Find where the given text appears and provide that cell's center as [x, y] coordinate. 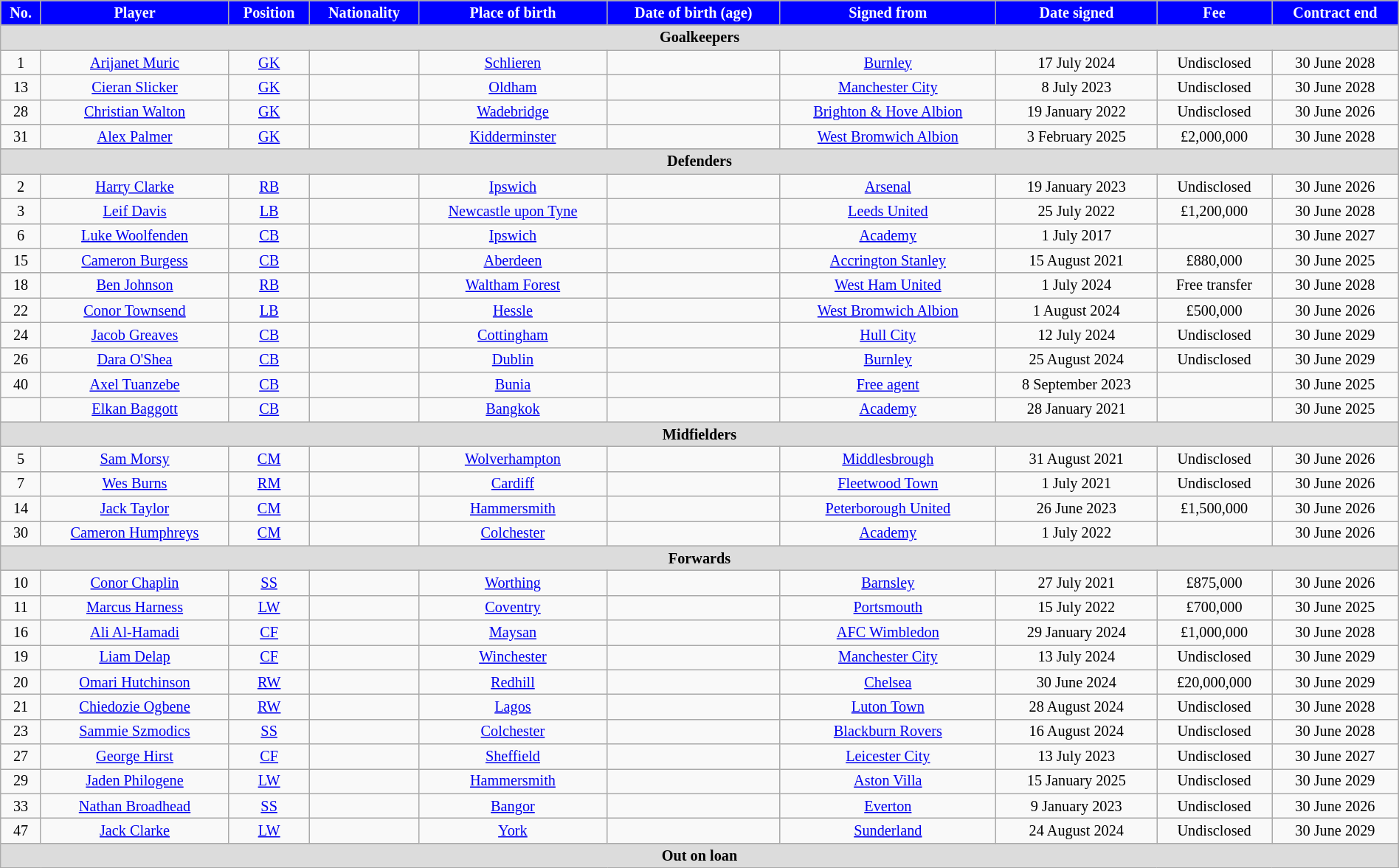
24 August 2024 [1077, 830]
West Ham United [888, 285]
33 [21, 806]
13 July 2024 [1077, 657]
Sunderland [888, 830]
Leeds United [888, 211]
10 [21, 583]
Elkan Baggott [134, 409]
5 [21, 459]
Harry Clarke [134, 187]
Leif Davis [134, 211]
Marcus Harness [134, 608]
Worthing [513, 583]
Accrington Stanley [888, 260]
Alex Palmer [134, 136]
Free transfer [1215, 285]
40 [21, 384]
19 January 2022 [1077, 112]
Axel Tuanzebe [134, 384]
Liam Delap [134, 657]
£1,500,000 [1215, 508]
1 July 2022 [1077, 533]
Dara O'Shea [134, 360]
13 July 2023 [1077, 757]
Everton [888, 806]
11 [21, 608]
Defenders [699, 162]
20 [21, 682]
Sammie Szmodics [134, 732]
22 [21, 310]
Sheffield [513, 757]
Free agent [888, 384]
Jack Clarke [134, 830]
15 August 2021 [1077, 260]
York [513, 830]
£880,000 [1215, 260]
Hull City [888, 335]
Midfielders [699, 434]
Signed from [888, 13]
24 [21, 335]
Date signed [1077, 13]
£1,000,000 [1215, 632]
Chelsea [888, 682]
Arsenal [888, 187]
3 February 2025 [1077, 136]
27 July 2021 [1077, 583]
19 January 2023 [1077, 187]
Middlesbrough [888, 459]
Barnsley [888, 583]
Conor Chaplin [134, 583]
25 August 2024 [1077, 360]
25 July 2022 [1077, 211]
Blackburn Rovers [888, 732]
No. [21, 13]
14 [21, 508]
Nationality [365, 13]
Oldham [513, 87]
Kidderminster [513, 136]
Hessle [513, 310]
29 January 2024 [1077, 632]
Wadebridge [513, 112]
15 July 2022 [1077, 608]
RM [269, 484]
Coventry [513, 608]
Player [134, 13]
Schlieren [513, 62]
Bunia [513, 384]
28 January 2021 [1077, 409]
Conor Townsend [134, 310]
Contract end [1336, 13]
28 August 2024 [1077, 706]
Wes Burns [134, 484]
Chiedozie Ogbene [134, 706]
18 [21, 285]
AFC Wimbledon [888, 632]
Dublin [513, 360]
27 [21, 757]
Aberdeen [513, 260]
12 July 2024 [1077, 335]
Ben Johnson [134, 285]
8 July 2023 [1077, 87]
3 [21, 211]
Lagos [513, 706]
6 [21, 236]
7 [21, 484]
Newcastle upon Tyne [513, 211]
Winchester [513, 657]
Leicester City [888, 757]
Jaden Philogene [134, 781]
Jack Taylor [134, 508]
Waltham Forest [513, 285]
£500,000 [1215, 310]
26 June 2023 [1077, 508]
£875,000 [1215, 583]
Christian Walton [134, 112]
30 June 2024 [1077, 682]
Arijanet Muric [134, 62]
Place of birth [513, 13]
1 [21, 62]
Wolverhampton [513, 459]
£2,000,000 [1215, 136]
Cameron Burgess [134, 260]
47 [21, 830]
1 August 2024 [1077, 310]
30 [21, 533]
£1,200,000 [1215, 211]
17 July 2024 [1077, 62]
31 August 2021 [1077, 459]
Ali Al-Hamadi [134, 632]
£700,000 [1215, 608]
Date of birth (age) [694, 13]
29 [21, 781]
Sam Morsy [134, 459]
Nathan Broadhead [134, 806]
1 July 2021 [1077, 484]
15 January 2025 [1077, 781]
21 [21, 706]
26 [21, 360]
Cameron Humphreys [134, 533]
Position [269, 13]
Cottingham [513, 335]
Out on loan [699, 855]
Jacob Greaves [134, 335]
1 July 2024 [1077, 285]
Redhill [513, 682]
Peterborough United [888, 508]
Forwards [699, 558]
Brighton & Hove Albion [888, 112]
Cieran Slicker [134, 87]
Bangkok [513, 409]
Bangor [513, 806]
Luton Town [888, 706]
23 [21, 732]
16 [21, 632]
Maysan [513, 632]
Omari Hutchinson [134, 682]
Goalkeepers [699, 38]
1 July 2017 [1077, 236]
2 [21, 187]
Fleetwood Town [888, 484]
9 January 2023 [1077, 806]
£20,000,000 [1215, 682]
16 August 2024 [1077, 732]
George Hirst [134, 757]
Luke Woolfenden [134, 236]
13 [21, 87]
19 [21, 657]
31 [21, 136]
28 [21, 112]
Fee [1215, 13]
Aston Villa [888, 781]
Cardiff [513, 484]
15 [21, 260]
8 September 2023 [1077, 384]
Portsmouth [888, 608]
